Capture the cell that displays the provided text and extract its (X, Y) central coordinate. 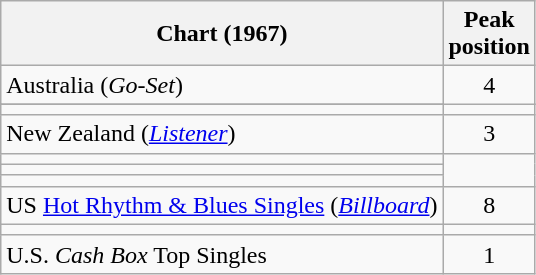
U.S. Cash Box Top Singles (222, 254)
New Zealand (Listener) (222, 134)
8 (489, 205)
1 (489, 254)
Australia (Go-Set) (222, 85)
US Hot Rhythm & Blues Singles (Billboard) (222, 205)
Peakposition (489, 34)
3 (489, 134)
Chart (1967) (222, 34)
4 (489, 85)
